Extract the [x, y] coordinate from the center of the cell holding the provided text.  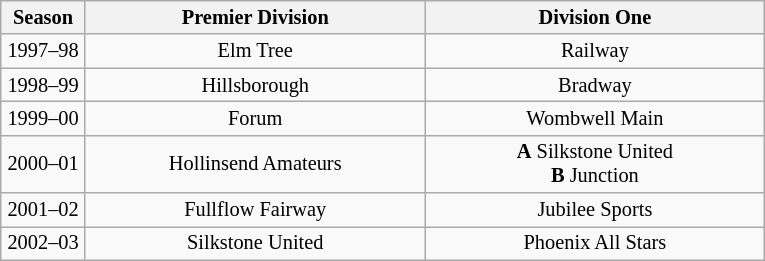
2002–03 [44, 243]
Season [44, 17]
Fullflow Fairway [255, 210]
Hillsborough [255, 85]
Jubilee Sports [595, 210]
1998–99 [44, 85]
Elm Tree [255, 51]
Forum [255, 118]
Silkstone United [255, 243]
Railway [595, 51]
1997–98 [44, 51]
A Silkstone UnitedB Junction [595, 164]
Phoenix All Stars [595, 243]
1999–00 [44, 118]
Premier Division [255, 17]
Hollinsend Amateurs [255, 164]
2000–01 [44, 164]
Bradway [595, 85]
Division One [595, 17]
2001–02 [44, 210]
Wombwell Main [595, 118]
